Detect which cell encompasses the target text, then output its (x, y) center coordinate. 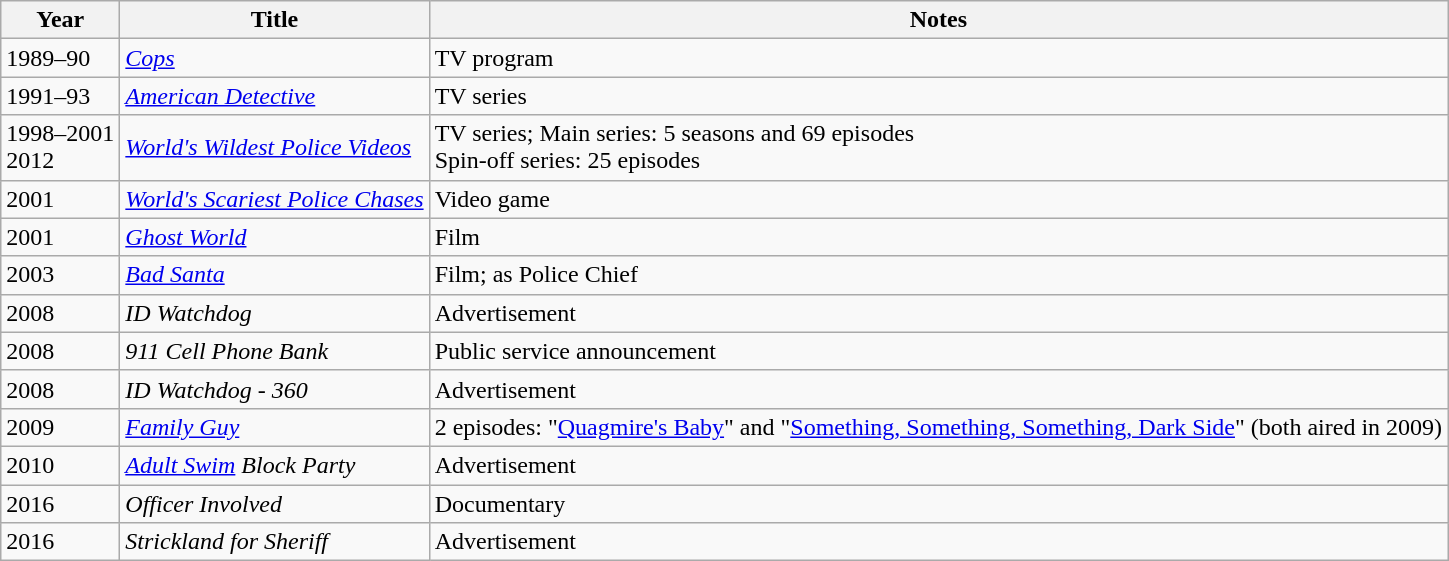
Film; as Police Chief (938, 275)
American Detective (274, 96)
Video game (938, 199)
2003 (60, 275)
Notes (938, 20)
Strickland for Sheriff (274, 542)
2 episodes: "Quagmire's Baby" and "Something, Something, Something, Dark Side" (both aired in 2009) (938, 427)
2009 (60, 427)
Documentary (938, 503)
Ghost World (274, 237)
Bad Santa (274, 275)
1991–93 (60, 96)
TV series; Main series: 5 seasons and 69 episodesSpin-off series: 25 episodes (938, 148)
Family Guy (274, 427)
World's Scariest Police Chases (274, 199)
ID Watchdog (274, 313)
Officer Involved (274, 503)
ID Watchdog - 360 (274, 389)
Film (938, 237)
2010 (60, 465)
Year (60, 20)
1989–90 (60, 58)
TV program (938, 58)
1998–20012012 (60, 148)
Title (274, 20)
TV series (938, 96)
Cops (274, 58)
Public service announcement (938, 351)
Adult Swim Block Party (274, 465)
911 Cell Phone Bank (274, 351)
World's Wildest Police Videos (274, 148)
